Find where the given text appears and provide that cell's center as (X, Y) coordinate. 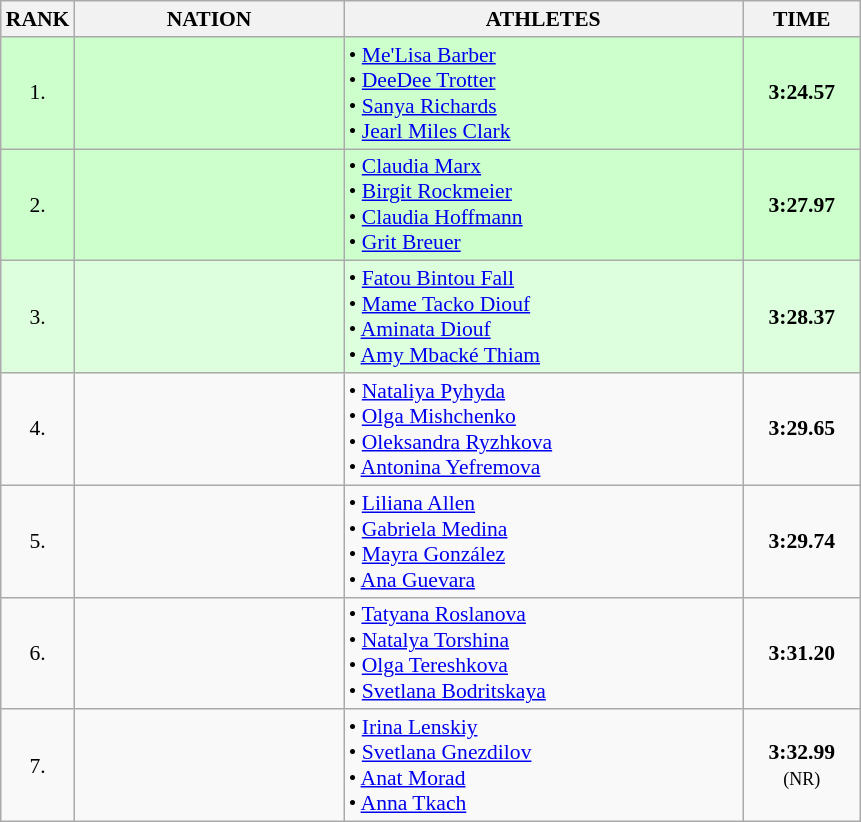
• Liliana Allen• Gabriela Medina• Mayra González• Ana Guevara (544, 541)
7. (38, 766)
5. (38, 541)
3. (38, 317)
2. (38, 205)
• Fatou Bintou Fall• Mame Tacko Diouf• Aminata Diouf• Amy Mbacké Thiam (544, 317)
• Nataliya Pyhyda• Olga Mishchenko• Oleksandra Ryzhkova• Antonina Yefremova (544, 429)
6. (38, 653)
3:31.20 (802, 653)
3:28.37 (802, 317)
NATION (208, 19)
RANK (38, 19)
3:29.65 (802, 429)
• Me'Lisa Barber• DeeDee Trotter• Sanya Richards• Jearl Miles Clark (544, 93)
• Irina Lenskiy• Svetlana Gnezdilov• Anat Morad• Anna Tkach (544, 766)
• Tatyana Roslanova• Natalya Torshina• Olga Tereshkova• Svetlana Bodritskaya (544, 653)
TIME (802, 19)
1. (38, 93)
ATHLETES (544, 19)
• Claudia Marx• Birgit Rockmeier• Claudia Hoffmann• Grit Breuer (544, 205)
3:29.74 (802, 541)
4. (38, 429)
3:32.99 (NR) (802, 766)
3:24.57 (802, 93)
3:27.97 (802, 205)
